For the text-containing cell, return its midpoint in (X, Y) coordinate format. 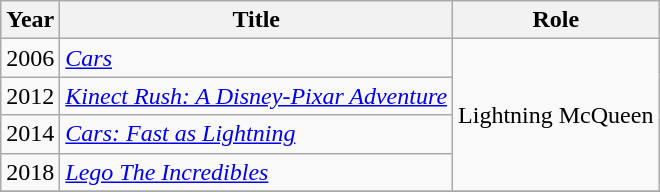
Lego The Incredibles (256, 172)
2006 (30, 58)
2014 (30, 134)
Cars: Fast as Lightning (256, 134)
Role (556, 20)
Lightning McQueen (556, 115)
Cars (256, 58)
2018 (30, 172)
Year (30, 20)
Title (256, 20)
Kinect Rush: A Disney-Pixar Adventure (256, 96)
2012 (30, 96)
